Detect which cell encompasses the target text, then output its [x, y] center coordinate. 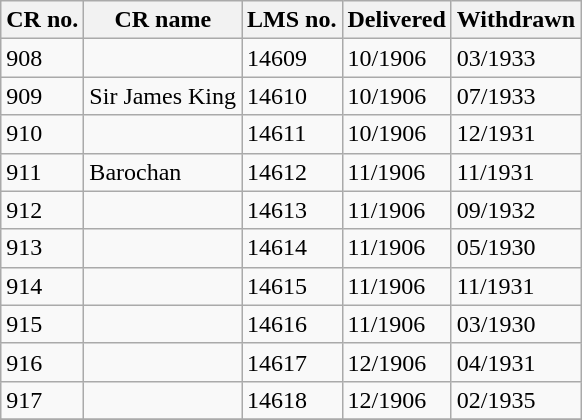
14618 [292, 400]
910 [42, 134]
03/1930 [516, 324]
12/1931 [516, 134]
914 [42, 286]
LMS no. [292, 20]
14611 [292, 134]
CR name [163, 20]
14613 [292, 210]
Delivered [396, 20]
14609 [292, 58]
913 [42, 248]
14617 [292, 362]
916 [42, 362]
14614 [292, 248]
09/1932 [516, 210]
CR no. [42, 20]
Withdrawn [516, 20]
Barochan [163, 172]
14610 [292, 96]
915 [42, 324]
02/1935 [516, 400]
07/1933 [516, 96]
03/1933 [516, 58]
909 [42, 96]
912 [42, 210]
04/1931 [516, 362]
908 [42, 58]
917 [42, 400]
14616 [292, 324]
911 [42, 172]
14612 [292, 172]
05/1930 [516, 248]
Sir James King [163, 96]
14615 [292, 286]
